Determine the [X, Y] coordinate at the center of the cell enclosing the given text.  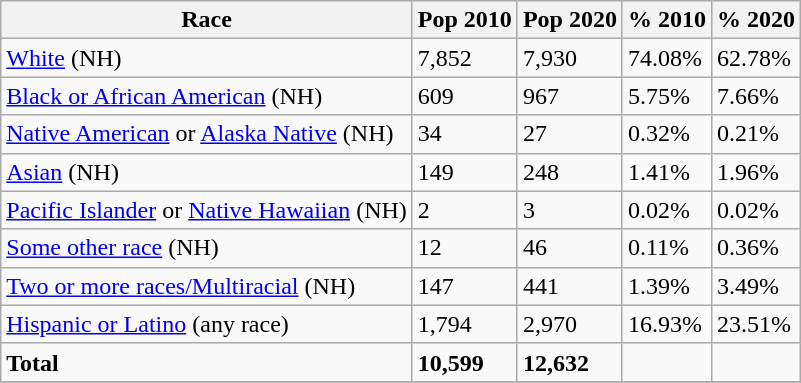
1.39% [666, 286]
0.36% [756, 248]
27 [570, 134]
% 2020 [756, 20]
Native American or Alaska Native (NH) [207, 134]
3 [570, 210]
7,930 [570, 58]
248 [570, 172]
0.32% [666, 134]
Black or African American (NH) [207, 96]
609 [464, 96]
34 [464, 134]
Asian (NH) [207, 172]
Pacific Islander or Native Hawaiian (NH) [207, 210]
12,632 [570, 362]
3.49% [756, 286]
0.11% [666, 248]
Race [207, 20]
5.75% [666, 96]
10,599 [464, 362]
Total [207, 362]
441 [570, 286]
147 [464, 286]
46 [570, 248]
0.21% [756, 134]
1.96% [756, 172]
Pop 2020 [570, 20]
% 2010 [666, 20]
74.08% [666, 58]
149 [464, 172]
2 [464, 210]
2,970 [570, 324]
7,852 [464, 58]
967 [570, 96]
White (NH) [207, 58]
Two or more races/Multiracial (NH) [207, 286]
23.51% [756, 324]
16.93% [666, 324]
12 [464, 248]
Pop 2010 [464, 20]
1.41% [666, 172]
7.66% [756, 96]
62.78% [756, 58]
1,794 [464, 324]
Some other race (NH) [207, 248]
Hispanic or Latino (any race) [207, 324]
